Find where the given text appears and provide that cell's center as [x, y] coordinate. 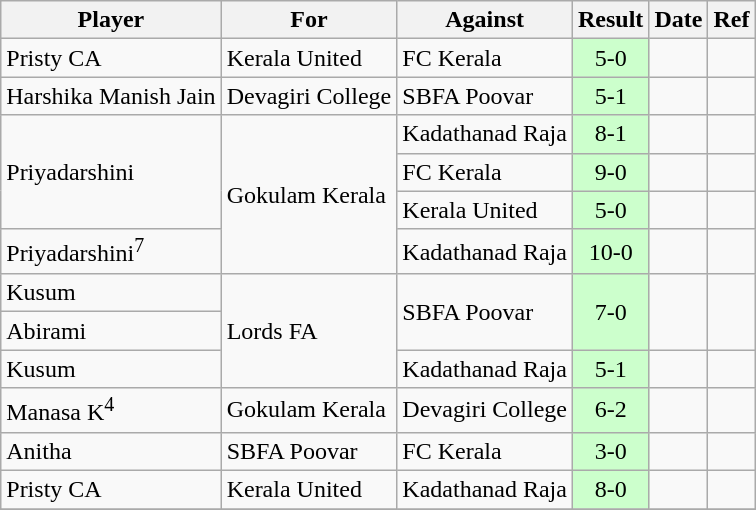
Against [485, 20]
Manasa K4 [111, 410]
9-0 [610, 172]
Priyadarshini7 [111, 252]
Priyadarshini [111, 172]
10-0 [610, 252]
Lords FA [309, 331]
6-2 [610, 410]
Abirami [111, 331]
8-1 [610, 134]
Ref [732, 20]
For [309, 20]
Result [610, 20]
Harshika Manish Jain [111, 96]
8-0 [610, 489]
7-0 [610, 312]
Anitha [111, 451]
3-0 [610, 451]
Player [111, 20]
Date [678, 20]
